For the text-containing cell, return its midpoint in [x, y] coordinate format. 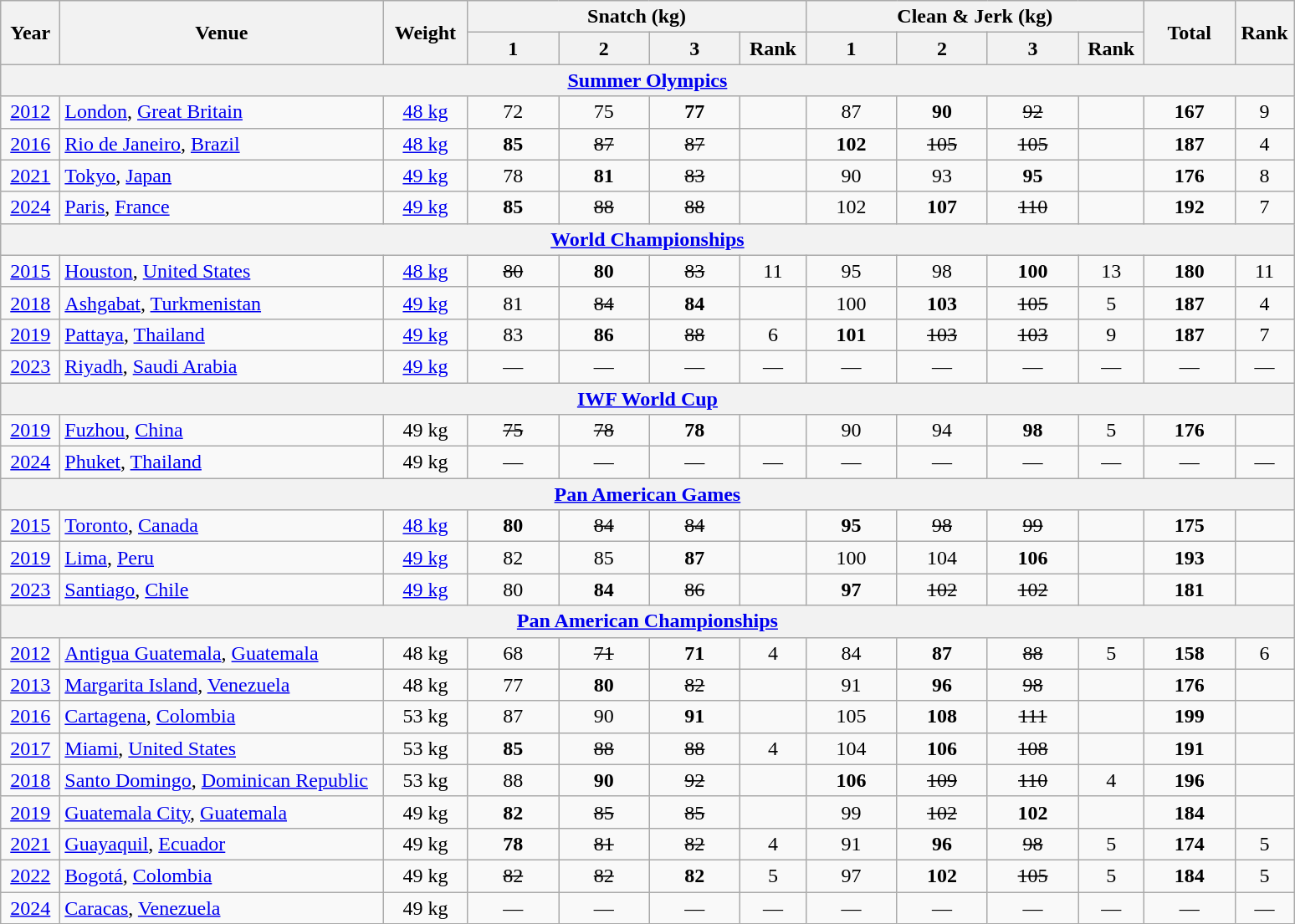
8 [1265, 176]
Fuzhou, China [222, 431]
Bogotá, Colombia [222, 876]
Tokyo, Japan [222, 176]
2022 [30, 876]
Toronto, Canada [222, 526]
Houston, United States [222, 271]
111 [1032, 717]
Summer Olympics [647, 80]
191 [1190, 748]
Phuket, Thailand [222, 462]
174 [1190, 844]
Year [30, 33]
Antigua Guatemala, Guatemala [222, 653]
Weight [425, 33]
94 [942, 431]
Santo Domingo, Dominican Republic [222, 780]
109 [942, 780]
Guayaquil, Ecuador [222, 844]
175 [1190, 526]
167 [1190, 112]
Clean & Jerk (kg) [975, 17]
Pattaya, Thailand [222, 334]
72 [514, 112]
Total [1190, 33]
Ashgabat, Turkmenistan [222, 303]
Pan American Championships [647, 621]
93 [942, 176]
68 [514, 653]
Margarita Island, Venezuela [222, 685]
London, Great Britain [222, 112]
Guatemala City, Guatemala [222, 812]
IWF World Cup [647, 399]
180 [1190, 271]
196 [1190, 780]
Venue [222, 33]
Snatch (kg) [637, 17]
Caracas, Venezuela [222, 907]
World Championships [647, 239]
Riyadh, Saudi Arabia [222, 366]
Pan American Games [647, 494]
193 [1190, 558]
Santiago, Chile [222, 590]
13 [1111, 271]
Miami, United States [222, 748]
Rio de Janeiro, Brazil [222, 144]
192 [1190, 207]
181 [1190, 590]
2017 [30, 748]
Lima, Peru [222, 558]
Paris, France [222, 207]
158 [1190, 653]
Cartagena, Colombia [222, 717]
107 [942, 207]
199 [1190, 717]
2013 [30, 685]
101 [852, 334]
